Return (x, y) of the center of cell containing provided text 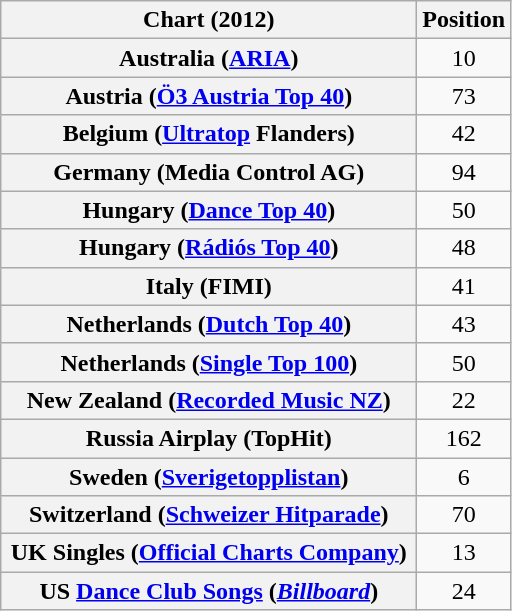
43 (464, 324)
70 (464, 515)
Position (464, 20)
New Zealand (Recorded Music NZ) (209, 400)
Russia Airplay (TopHit) (209, 438)
Austria (Ö3 Austria Top 40) (209, 96)
Italy (FIMI) (209, 286)
162 (464, 438)
13 (464, 553)
Hungary (Dance Top 40) (209, 210)
42 (464, 134)
Chart (2012) (209, 20)
24 (464, 591)
Germany (Media Control AG) (209, 172)
Belgium (Ultratop Flanders) (209, 134)
10 (464, 58)
Hungary (Rádiós Top 40) (209, 248)
Netherlands (Dutch Top 40) (209, 324)
41 (464, 286)
Switzerland (Schweizer Hitparade) (209, 515)
48 (464, 248)
UK Singles (Official Charts Company) (209, 553)
22 (464, 400)
Sweden (Sverigetopplistan) (209, 477)
94 (464, 172)
73 (464, 96)
Netherlands (Single Top 100) (209, 362)
Australia (ARIA) (209, 58)
US Dance Club Songs (Billboard) (209, 591)
6 (464, 477)
